Scan for the cell matching the given text and deliver its (x, y) coordinate at center. 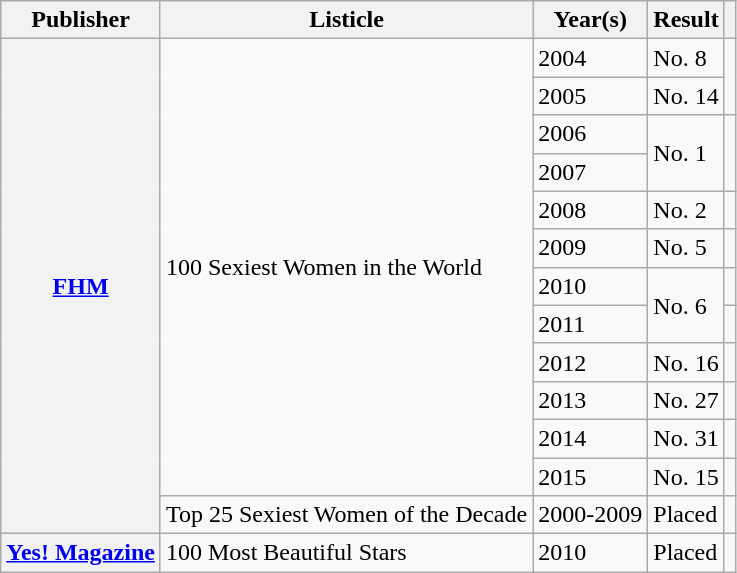
No. 6 (686, 305)
No. 15 (686, 477)
2013 (590, 400)
FHM (81, 286)
Result (686, 20)
No. 31 (686, 438)
Publisher (81, 20)
No. 2 (686, 210)
2009 (590, 248)
2005 (590, 96)
2004 (590, 58)
2007 (590, 172)
No. 8 (686, 58)
Listicle (346, 20)
No. 14 (686, 96)
2011 (590, 324)
No. 5 (686, 248)
No. 1 (686, 153)
No. 27 (686, 400)
Yes! Magazine (81, 553)
2006 (590, 134)
No. 16 (686, 362)
2012 (590, 362)
2014 (590, 438)
100 Sexiest Women in the World (346, 268)
Top 25 Sexiest Women of the Decade (346, 515)
100 Most Beautiful Stars (346, 553)
2015 (590, 477)
2000-2009 (590, 515)
Year(s) (590, 20)
2008 (590, 210)
